Pinpoint the cell where the given text exists, returning its (x, y) midpoint coordinate. 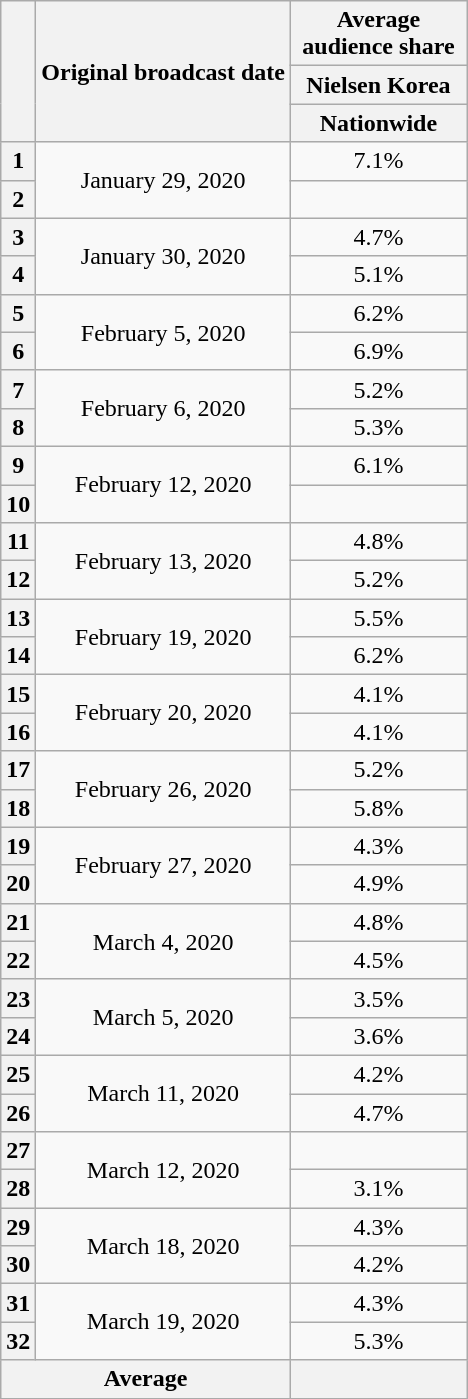
Nationwide (378, 123)
January 29, 2020 (164, 180)
7.1% (378, 161)
29 (18, 1227)
6.9% (378, 351)
23 (18, 998)
March 5, 2020 (164, 1017)
February 12, 2020 (164, 484)
7 (18, 389)
3.6% (378, 1036)
24 (18, 1036)
30 (18, 1265)
February 6, 2020 (164, 408)
5.8% (378, 808)
February 13, 2020 (164, 561)
4.9% (378, 884)
9 (18, 465)
17 (18, 770)
4 (18, 275)
19 (18, 846)
2 (18, 199)
8 (18, 427)
4.5% (378, 960)
March 11, 2020 (164, 1093)
26 (18, 1113)
16 (18, 732)
18 (18, 808)
Average (146, 1379)
1 (18, 161)
22 (18, 960)
March 18, 2020 (164, 1246)
March 12, 2020 (164, 1170)
February 26, 2020 (164, 789)
25 (18, 1074)
20 (18, 884)
3.5% (378, 998)
15 (18, 694)
February 20, 2020 (164, 713)
21 (18, 922)
6.1% (378, 465)
Original broadcast date (164, 72)
32 (18, 1341)
13 (18, 618)
February 19, 2020 (164, 637)
31 (18, 1303)
January 30, 2020 (164, 256)
Nielsen Korea (378, 85)
5 (18, 313)
February 27, 2020 (164, 865)
10 (18, 503)
Average audience share (378, 34)
11 (18, 542)
5.1% (378, 275)
March 4, 2020 (164, 941)
March 19, 2020 (164, 1322)
28 (18, 1189)
3 (18, 237)
February 5, 2020 (164, 332)
3.1% (378, 1189)
27 (18, 1151)
14 (18, 656)
5.5% (378, 618)
6 (18, 351)
12 (18, 580)
